Find where the given text appears and provide that cell's center as (X, Y) coordinate. 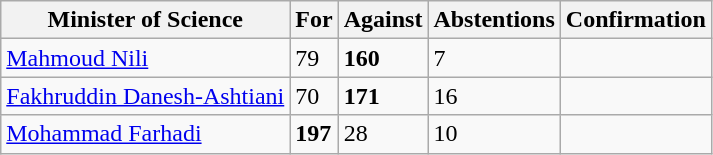
160 (383, 58)
197 (314, 134)
For (314, 20)
Fakhruddin Danesh-Ashtiani (146, 96)
70 (314, 96)
16 (494, 96)
Minister of Science (146, 20)
79 (314, 58)
10 (494, 134)
Confirmation (636, 20)
Against (383, 20)
Abstentions (494, 20)
171 (383, 96)
Mahmoud Nili (146, 58)
28 (383, 134)
Mohammad Farhadi (146, 134)
7 (494, 58)
